Return the [x, y] coordinate for the center point of the cell that contains the specified text.  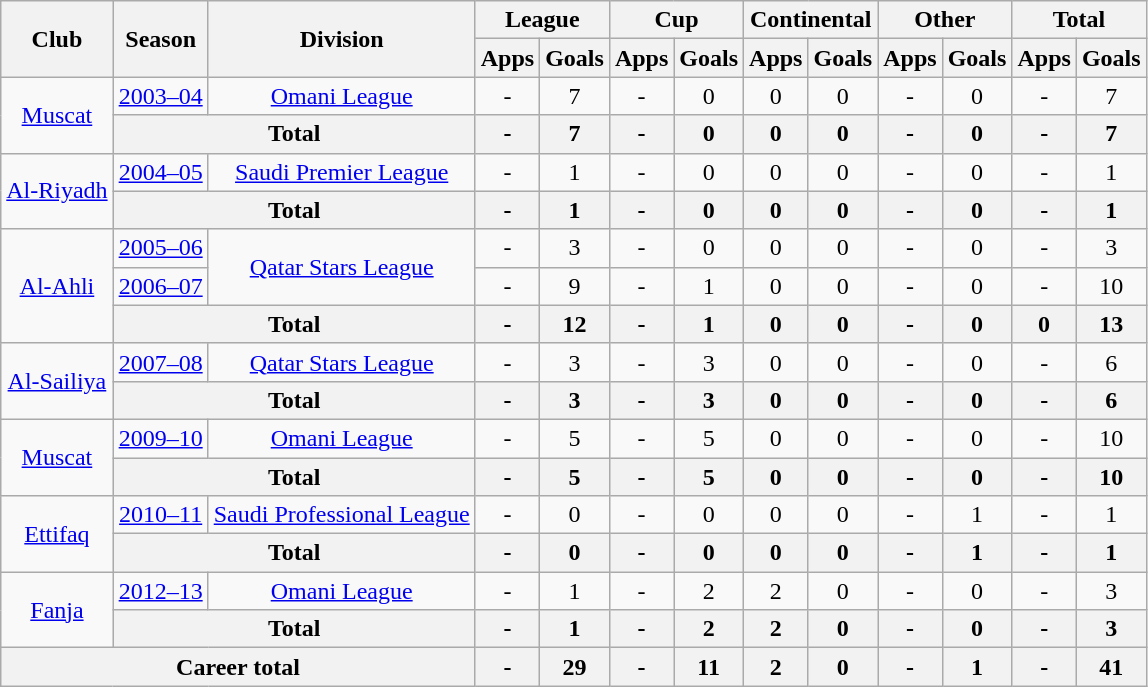
2010–11 [160, 515]
Al-Riyadh [57, 191]
Cup [676, 20]
11 [709, 667]
2009–10 [160, 438]
Saudi Premier League [342, 172]
Al-Sailiya [57, 381]
Continental [811, 20]
2005–06 [160, 248]
Season [160, 39]
Al-Ahli [57, 286]
2004–05 [160, 172]
Saudi Professional League [342, 515]
Career total [238, 667]
41 [1111, 667]
12 [575, 324]
Fanja [57, 610]
Ettifaq [57, 534]
Club [57, 39]
2012–13 [160, 591]
29 [575, 667]
2003–04 [160, 96]
Division [342, 39]
9 [575, 286]
Other [945, 20]
2007–08 [160, 362]
13 [1111, 324]
League [542, 20]
2006–07 [160, 286]
